Return the [x, y] coordinate for the center point of the cell that contains the specified text.  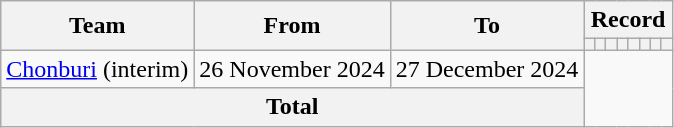
Chonburi (interim) [98, 69]
Record [628, 20]
26 November 2024 [292, 69]
To [487, 26]
From [292, 26]
27 December 2024 [487, 69]
Total [292, 107]
Team [98, 26]
